Detect which cell encompasses the target text, then output its (x, y) center coordinate. 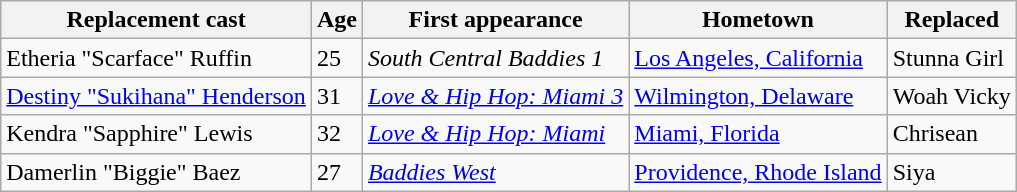
Chrisean (952, 134)
32 (336, 134)
Wilmington, Delaware (758, 96)
Miami, Florida (758, 134)
Los Angeles, California (758, 58)
Etheria "Scarface" Ruffin (156, 58)
Stunna Girl (952, 58)
Replacement cast (156, 20)
27 (336, 172)
Love & Hip Hop: Miami (495, 134)
South Central Baddies 1 (495, 58)
Baddies West (495, 172)
Kendra "Sapphire" Lewis (156, 134)
Age (336, 20)
25 (336, 58)
Damerlin "Biggie" Baez (156, 172)
Siya (952, 172)
Love & Hip Hop: Miami 3 (495, 96)
Hometown (758, 20)
Providence, Rhode Island (758, 172)
First appearance (495, 20)
31 (336, 96)
Woah Vicky (952, 96)
Replaced (952, 20)
Destiny "Sukihana" Henderson (156, 96)
